Locate the cell with the specified text and output its [X, Y] center coordinate. 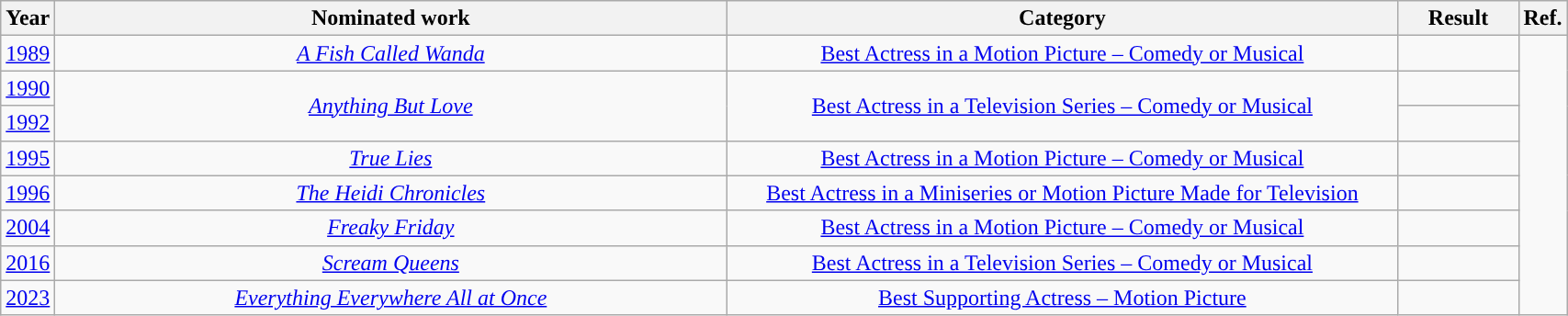
1992 [28, 123]
Best Supporting Actress – Motion Picture [1062, 298]
1996 [28, 193]
1989 [28, 53]
Scream Queens [391, 263]
2023 [28, 298]
Anything But Love [391, 106]
Year [28, 18]
Best Actress in a Miniseries or Motion Picture Made for Television [1062, 193]
Freaky Friday [391, 228]
Nominated work [391, 18]
Ref. [1543, 18]
Everything Everywhere All at Once [391, 298]
True Lies [391, 158]
The Heidi Chronicles [391, 193]
1995 [28, 158]
2004 [28, 228]
2016 [28, 263]
Category [1062, 18]
A Fish Called Wanda [391, 53]
Result [1459, 18]
1990 [28, 88]
